Extract the [x, y] coordinate from the center of the cell holding the provided text.  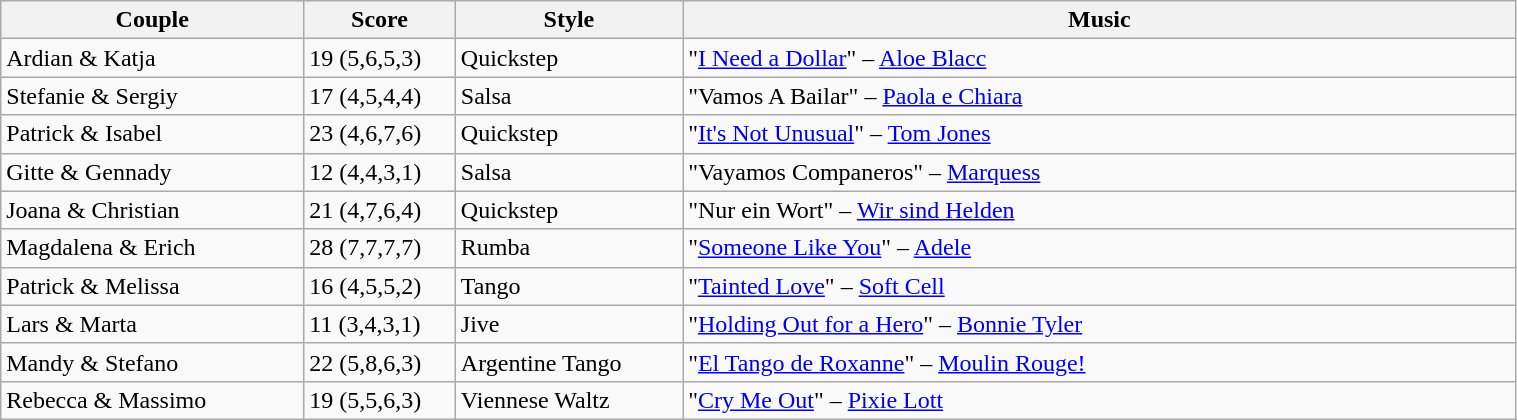
22 (5,8,6,3) [380, 362]
21 (4,7,6,4) [380, 210]
Viennese Waltz [568, 400]
Argentine Tango [568, 362]
Stefanie & Sergiy [152, 96]
Gitte & Gennady [152, 172]
Mandy & Stefano [152, 362]
"It's Not Unusual" – Tom Jones [1100, 134]
"Tainted Love" – Soft Cell [1100, 286]
19 (5,5,6,3) [380, 400]
"Someone Like You" – Adele [1100, 248]
17 (4,5,4,4) [380, 96]
16 (4,5,5,2) [380, 286]
Couple [152, 20]
Score [380, 20]
12 (4,4,3,1) [380, 172]
Music [1100, 20]
Tango [568, 286]
Magdalena & Erich [152, 248]
28 (7,7,7,7) [380, 248]
Ardian & Katja [152, 58]
Jive [568, 324]
19 (5,6,5,3) [380, 58]
Lars & Marta [152, 324]
"I Need a Dollar" – Aloe Blacc [1100, 58]
Style [568, 20]
"Nur ein Wort" – Wir sind Helden [1100, 210]
Patrick & Melissa [152, 286]
Joana & Christian [152, 210]
23 (4,6,7,6) [380, 134]
11 (3,4,3,1) [380, 324]
"Vayamos Companeros" – Marquess [1100, 172]
Rebecca & Massimo [152, 400]
Rumba [568, 248]
"Cry Me Out" – Pixie Lott [1100, 400]
Patrick & Isabel [152, 134]
"Vamos A Bailar" – Paola e Chiara [1100, 96]
"El Tango de Roxanne" – Moulin Rouge! [1100, 362]
"Holding Out for a Hero" – Bonnie Tyler [1100, 324]
